Locate the cell with the specified text and output its (X, Y) center coordinate. 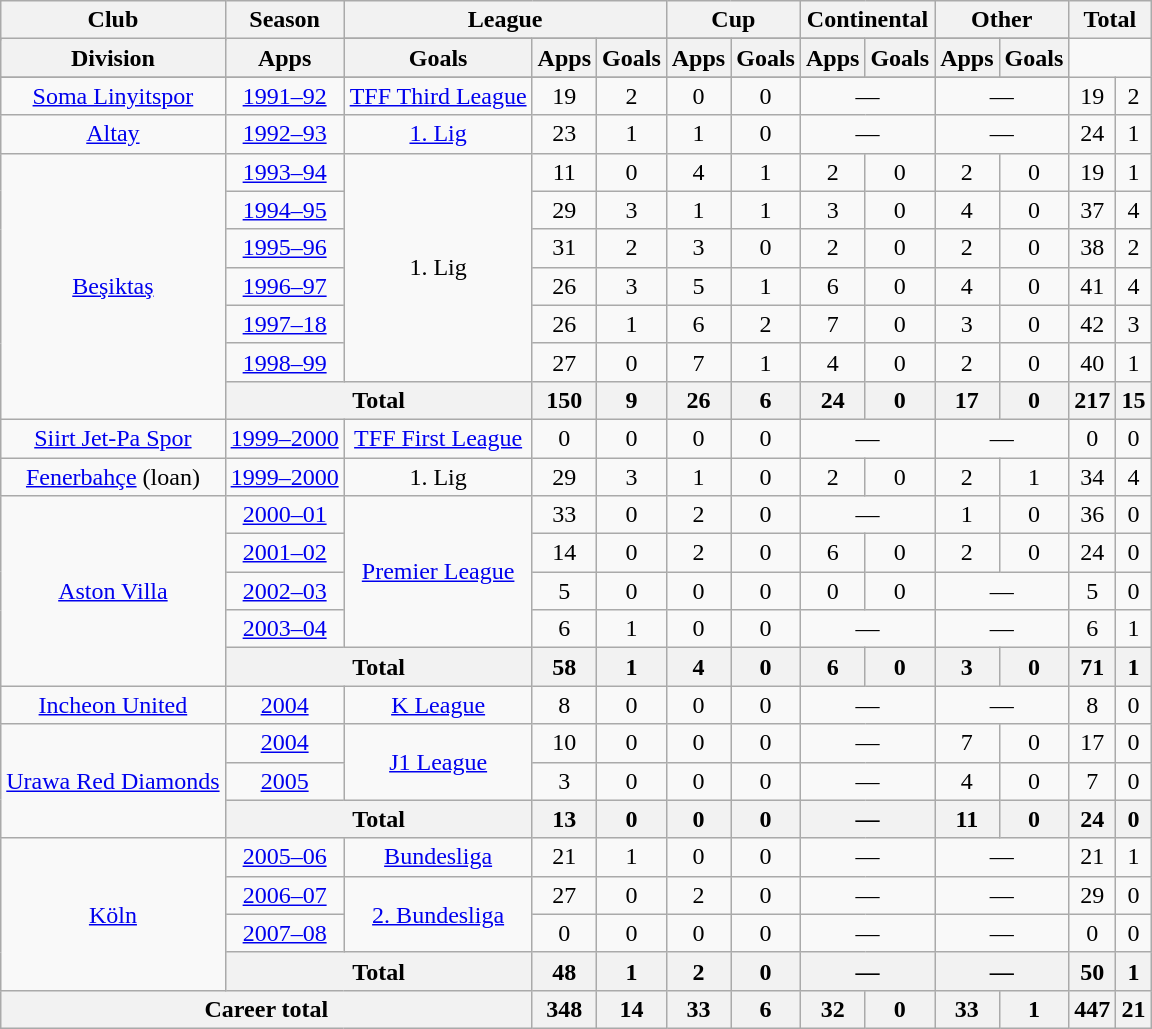
1998–99 (284, 362)
2007–08 (284, 933)
1993–94 (284, 172)
1992–93 (284, 134)
13 (564, 819)
Urawa Red Diamonds (113, 781)
217 (1092, 400)
37 (1092, 210)
348 (564, 1009)
447 (1092, 1009)
10 (564, 743)
71 (1092, 667)
31 (564, 248)
Beşiktaş (113, 286)
1991–92 (284, 96)
32 (832, 1009)
Incheon United (113, 705)
Cup (733, 20)
2005 (284, 781)
2000–01 (284, 515)
Continental (867, 20)
Bundesliga (438, 857)
Career total (266, 1009)
Soma Linyitspor (113, 96)
1995–96 (284, 248)
23 (564, 134)
42 (1092, 324)
58 (564, 667)
Köln (113, 914)
1997–18 (284, 324)
TFF Third League (438, 96)
Club (113, 20)
2003–04 (284, 629)
36 (1092, 515)
50 (1092, 971)
2006–07 (284, 895)
40 (1092, 362)
2005–06 (284, 857)
1996–97 (284, 286)
2. Bundesliga (438, 914)
150 (564, 400)
41 (1092, 286)
Aston Villa (113, 591)
J1 League (438, 762)
2001–02 (284, 553)
Siirt Jet-Pa Spor (113, 438)
Fenerbahçe (loan) (113, 477)
TFF First League (438, 438)
38 (1092, 248)
9 (632, 400)
K League (438, 705)
48 (564, 971)
34 (1092, 477)
1994–95 (284, 210)
Altay (113, 134)
15 (1134, 400)
Division (113, 58)
Premier League (438, 572)
2002–03 (284, 591)
Other (1002, 20)
League (505, 20)
Season (284, 20)
